Extract the (X, Y) coordinate from the center of the cell holding the provided text.  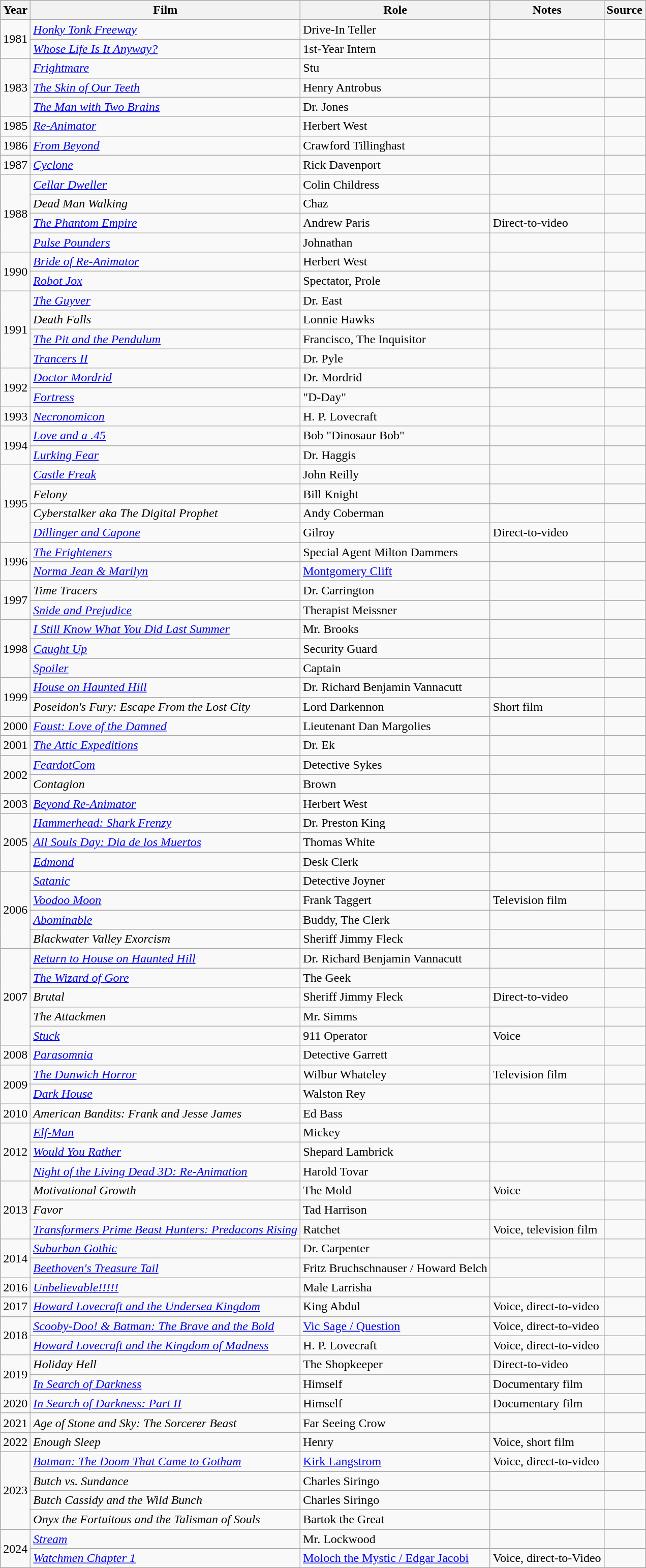
Chaz (395, 203)
Dr. East (395, 300)
"D-Day" (395, 397)
2012 (15, 1152)
2006 (15, 910)
Dr. Carrington (395, 591)
Mr. Lockwood (395, 1539)
Bill Knight (395, 494)
Love and a .45 (166, 436)
2003 (15, 803)
Castle Freak (166, 474)
Snide and Prejudice (166, 610)
The Shopkeeper (395, 1365)
Vic Sage / Question (395, 1326)
Edmond (166, 862)
Stuck (166, 1036)
Dr. Mordrid (395, 378)
Therapist Meissner (395, 610)
Lurking Fear (166, 455)
1981 (15, 39)
Wilbur Whateley (395, 1074)
1983 (15, 87)
1999 (15, 697)
Far Seeing Crow (395, 1423)
Age of Stone and Sky: The Sorcerer Beast (166, 1423)
Unbelievable!!!!! (166, 1287)
Colin Childress (395, 184)
2002 (15, 774)
Buddy, The Clerk (395, 920)
Tad Harrison (395, 1210)
Brutal (166, 997)
Francisco, The Inquisitor (395, 339)
2022 (15, 1442)
Lonnie Hawks (395, 320)
FeardotCom (166, 765)
Harold Tovar (395, 1171)
Dr. Pyle (395, 358)
The Mold (395, 1191)
1991 (15, 329)
Contagion (166, 784)
Detective Joyner (395, 881)
Death Falls (166, 320)
Honky Tonk Freeway (166, 29)
Dr. Haggis (395, 455)
2020 (15, 1403)
Night of the Living Dead 3D: Re-Animation (166, 1171)
Notes (547, 10)
Voice, direct-to-Video (547, 1558)
Spectator, Prole (395, 281)
Re-Animator (166, 126)
Montgomery Clift (395, 571)
Holiday Hell (166, 1365)
Voice, television film (547, 1229)
Rick Davenport (395, 165)
Fritz Bruchschnauser / Howard Belch (395, 1268)
Detective Garrett (395, 1055)
1985 (15, 126)
From Beyond (166, 145)
Male Larrisha (395, 1287)
Walston Rey (395, 1094)
Howard Lovecraft and the Undersea Kingdom (166, 1307)
Dr. Carpenter (395, 1249)
Transformers Prime Beast Hunters: Predacons Rising (166, 1229)
1987 (15, 165)
Cyberstalker aka The Digital Prophet (166, 513)
Poseidon's Fury: Escape From the Lost City (166, 707)
Bartok the Great (395, 1520)
The Frighteners (166, 552)
1992 (15, 387)
Bride of Re-Animator (166, 262)
Elf-Man (166, 1132)
911 Operator (395, 1036)
The Phantom Empire (166, 223)
In Search of Darkness: Part II (166, 1403)
Security Guard (395, 649)
Stream (166, 1539)
1990 (15, 272)
Cellar Dweller (166, 184)
2024 (15, 1549)
2001 (15, 745)
Gilroy (395, 532)
1988 (15, 213)
Dark House (166, 1094)
2007 (15, 997)
2009 (15, 1084)
The Wizard of Gore (166, 978)
Johnathan (395, 243)
2016 (15, 1287)
Necronomicon (166, 416)
Thomas White (395, 842)
Film (166, 10)
Dr. Ek (395, 745)
Felony (166, 494)
1993 (15, 416)
Voodoo Moon (166, 900)
Beethoven's Treasure Tail (166, 1268)
Scooby-Doo! & Batman: The Brave and the Bold (166, 1326)
Drive-In Teller (395, 29)
2014 (15, 1258)
Pulse Pounders (166, 243)
Lord Darkennon (395, 707)
Abominable (166, 920)
Year (15, 10)
Frightmare (166, 68)
Shepard Lambrick (395, 1152)
Motivational Growth (166, 1191)
Butch vs. Sundance (166, 1481)
I Still Know What You Did Last Summer (166, 629)
All Souls Day: Dia de los Muertos (166, 842)
Crawford Tillinghast (395, 145)
The Dunwich Horror (166, 1074)
Stu (395, 68)
Whose Life Is It Anyway? (166, 49)
In Search of Darkness (166, 1384)
Mickey (395, 1132)
Howard Lovecraft and the Kingdom of Madness (166, 1345)
Captain (395, 668)
Norma Jean & Marilyn (166, 571)
Favor (166, 1210)
2010 (15, 1113)
Ratchet (395, 1229)
Parasomnia (166, 1055)
The Attackmen (166, 1016)
Lieutenant Dan Margolies (395, 726)
Watchmen Chapter 1 (166, 1558)
2019 (15, 1374)
Caught Up (166, 649)
Dr. Jones (395, 107)
Frank Taggert (395, 900)
Henry Antrobus (395, 87)
Desk Clerk (395, 862)
House on Haunted Hill (166, 687)
2008 (15, 1055)
2021 (15, 1423)
Batman: The Doom That Came to Gotham (166, 1461)
1986 (15, 145)
Andrew Paris (395, 223)
Ed Bass (395, 1113)
Trancers II (166, 358)
Onyx the Fortuitous and the Talisman of Souls (166, 1520)
1996 (15, 561)
Andy Coberman (395, 513)
2017 (15, 1307)
Would You Rather (166, 1152)
Mr. Simms (395, 1016)
Robot Jox (166, 281)
Brown (395, 784)
2018 (15, 1336)
Kirk Langstrom (395, 1461)
The Attic Expeditions (166, 745)
Satanic (166, 881)
Moloch the Mystic / Edgar Jacobi (395, 1558)
2023 (15, 1490)
Hammerhead: Shark Frenzy (166, 823)
King Abdul (395, 1307)
Henry (395, 1442)
Suburban Gothic (166, 1249)
The Geek (395, 978)
American Bandits: Frank and Jesse James (166, 1113)
Faust: Love of the Damned (166, 726)
Dillinger and Capone (166, 532)
1995 (15, 503)
2005 (15, 842)
Dead Man Walking (166, 203)
Doctor Mordrid (166, 378)
Short film (547, 707)
Spoiler (166, 668)
Special Agent Milton Dammers (395, 552)
John Reilly (395, 474)
Source (624, 10)
Mr. Brooks (395, 629)
Detective Sykes (395, 765)
The Skin of Our Teeth (166, 87)
Return to House on Haunted Hill (166, 958)
Role (395, 10)
The Man with Two Brains (166, 107)
Butch Cassidy and the Wild Bunch (166, 1500)
Beyond Re-Animator (166, 803)
2013 (15, 1210)
1st-Year Intern (395, 49)
Dr. Preston King (395, 823)
1998 (15, 649)
The Guyver (166, 300)
1997 (15, 600)
Time Tracers (166, 591)
Cyclone (166, 165)
The Pit and the Pendulum (166, 339)
Bob "Dinosaur Bob" (395, 436)
2000 (15, 726)
1994 (15, 445)
Voice, short film (547, 1442)
Fortress (166, 397)
Enough Sleep (166, 1442)
Blackwater Valley Exorcism (166, 939)
